Locate the cell with the specified text and output its (X, Y) center coordinate. 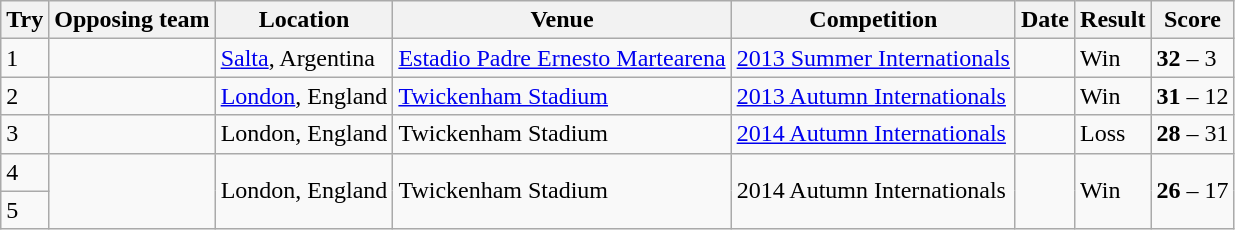
Loss (1113, 134)
31 – 12 (1192, 96)
Salta, Argentina (304, 58)
5 (25, 210)
Date (1044, 20)
Venue (562, 20)
2 (25, 96)
Try (25, 20)
4 (25, 172)
Location (304, 20)
1 (25, 58)
Competition (873, 20)
32 – 3 (1192, 58)
3 (25, 134)
28 – 31 (1192, 134)
2013 Summer Internationals (873, 58)
Estadio Padre Ernesto Martearena (562, 58)
Result (1113, 20)
2013 Autumn Internationals (873, 96)
26 – 17 (1192, 191)
Opposing team (132, 20)
Score (1192, 20)
